Pinpoint the cell where the given text exists, returning its (x, y) midpoint coordinate. 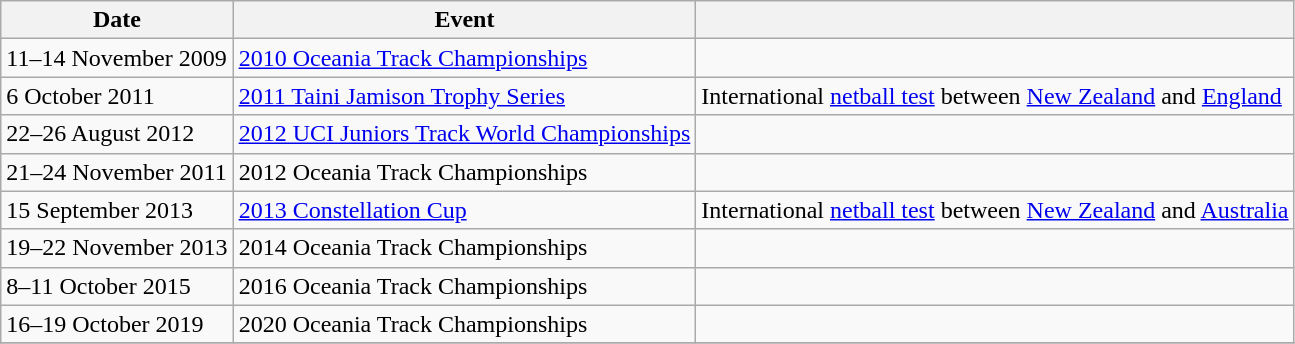
2016 Oceania Track Championships (464, 286)
2012 UCI Juniors Track World Championships (464, 134)
22–26 August 2012 (117, 134)
11–14 November 2009 (117, 58)
International netball test between New Zealand and England (995, 96)
21–24 November 2011 (117, 172)
Event (464, 20)
6 October 2011 (117, 96)
2013 Constellation Cup (464, 210)
2014 Oceania Track Championships (464, 248)
15 September 2013 (117, 210)
2011 Taini Jamison Trophy Series (464, 96)
Date (117, 20)
2020 Oceania Track Championships (464, 324)
16–19 October 2019 (117, 324)
2012 Oceania Track Championships (464, 172)
2010 Oceania Track Championships (464, 58)
8–11 October 2015 (117, 286)
19–22 November 2013 (117, 248)
International netball test between New Zealand and Australia (995, 210)
